Identify which cell holds the provided text, then report its [x, y] central coordinate. 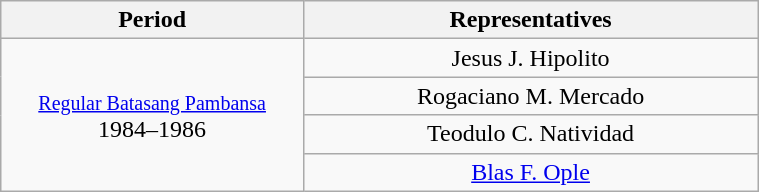
Jesus J. Hipolito [530, 58]
Blas F. Ople [530, 172]
Rogaciano M. Mercado [530, 96]
Regular Batasang Pambansa1984–1986 [152, 115]
Period [152, 20]
Teodulo C. Natividad [530, 134]
Representatives [530, 20]
